Determine the (X, Y) coordinate at the center of the cell enclosing the given text.  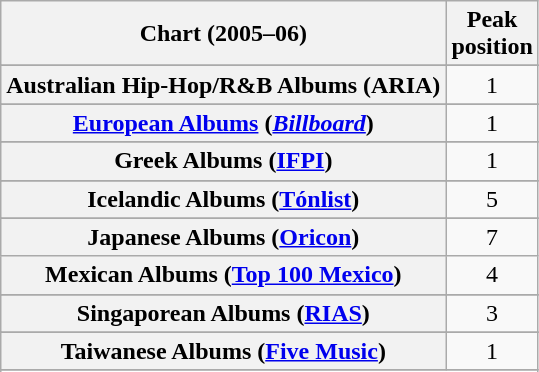
Mexican Albums (Top 100 Mexico) (224, 275)
4 (492, 275)
Japanese Albums (Oricon) (224, 237)
Singaporean Albums (RIAS) (224, 313)
Peakposition (492, 34)
5 (492, 199)
3 (492, 313)
Chart (2005–06) (224, 34)
Icelandic Albums (Tónlist) (224, 199)
Taiwanese Albums (Five Music) (224, 351)
7 (492, 237)
Australian Hip-Hop/R&B Albums (ARIA) (224, 85)
Greek Albums (IFPI) (224, 161)
European Albums (Billboard) (224, 123)
